Extract the [x, y] coordinate from the center of the cell holding the provided text.  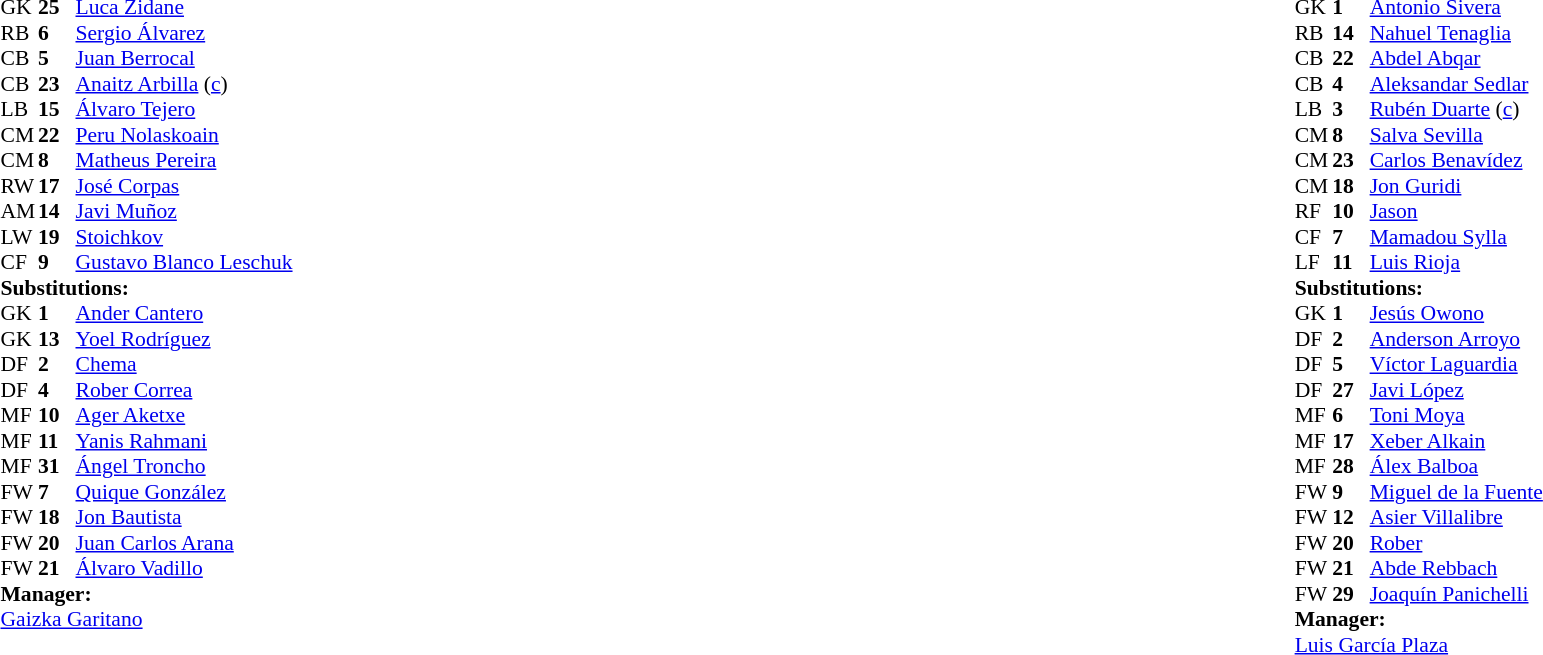
Yanis Rahmani [184, 441]
28 [1351, 467]
Álex Balboa [1456, 467]
31 [57, 467]
Salva Sevilla [1456, 135]
Juan Carlos Arana [184, 543]
Peru Nolaskoain [184, 135]
Gustavo Blanco Leschuk [184, 263]
Quique González [184, 492]
Juan Berrocal [184, 59]
Javi Muñoz [184, 211]
Miguel de la Fuente [1456, 492]
Chema [184, 365]
Asier Villalibre [1456, 517]
19 [57, 237]
AM [19, 211]
Carlos Benavídez [1456, 161]
Rubén Duarte (c) [1456, 109]
Javi López [1456, 390]
RF [1314, 211]
Stoichkov [184, 237]
Ager Aketxe [184, 415]
RW [19, 186]
12 [1351, 517]
Yoel Rodríguez [184, 339]
Nahuel Tenaglia [1456, 33]
Gaizka Garitano [146, 619]
13 [57, 339]
LF [1314, 263]
27 [1351, 390]
Joaquín Panichelli [1456, 594]
Luis Rioja [1456, 263]
Anderson Arroyo [1456, 339]
Rober [1456, 543]
Jesús Owono [1456, 313]
Rober Correa [184, 390]
Abdel Abqar [1456, 59]
Matheus Pereira [184, 161]
Toni Moya [1456, 415]
Ángel Troncho [184, 467]
Álvaro Vadillo [184, 569]
Mamadou Sylla [1456, 237]
Ander Cantero [184, 313]
Jon Guridi [1456, 186]
Jason [1456, 211]
Aleksandar Sedlar [1456, 84]
LW [19, 237]
Anaitz Arbilla (c) [184, 84]
Xeber Alkain [1456, 441]
Jon Bautista [184, 517]
29 [1351, 594]
José Corpas [184, 186]
15 [57, 109]
Abde Rebbach [1456, 569]
Sergio Álvarez [184, 33]
Víctor Laguardia [1456, 365]
Álvaro Tejero [184, 109]
3 [1351, 109]
